Determine the (x, y) coordinate at the center of the cell enclosing the given text.  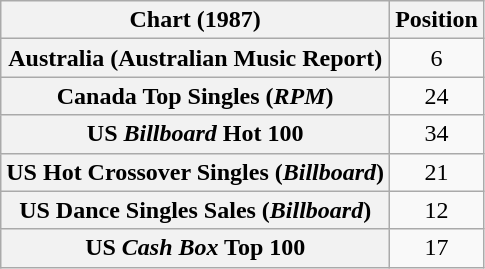
US Hot Crossover Singles (Billboard) (196, 172)
US Dance Singles Sales (Billboard) (196, 210)
34 (437, 134)
17 (437, 248)
Position (437, 20)
Australia (Australian Music Report) (196, 58)
6 (437, 58)
Chart (1987) (196, 20)
US Billboard Hot 100 (196, 134)
Canada Top Singles (RPM) (196, 96)
12 (437, 210)
21 (437, 172)
24 (437, 96)
US Cash Box Top 100 (196, 248)
